Detect which cell encompasses the target text, then output its [x, y] center coordinate. 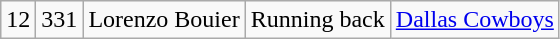
Running back [318, 20]
12 [18, 20]
331 [60, 20]
Lorenzo Bouier [164, 20]
Dallas Cowboys [474, 20]
